Extract the (x, y) coordinate from the center of the cell holding the provided text.  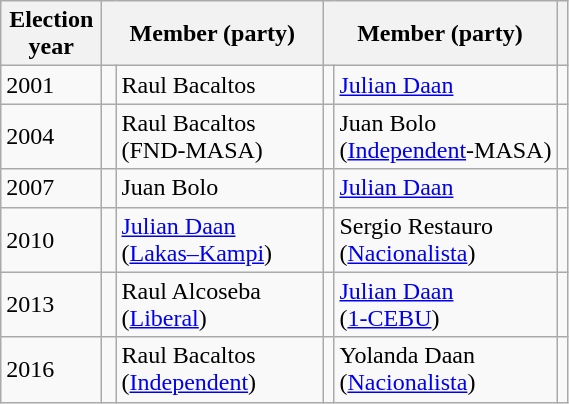
2013 (52, 304)
Sergio Restauro(Nacionalista) (446, 240)
2016 (52, 370)
Juan Bolo (220, 188)
Julian Daan(Lakas–Kampi) (220, 240)
Raul Bacaltos (220, 85)
Juan Bolo(Independent-MASA) (446, 136)
Julian Daan(1-CEBU) (446, 304)
Raul Alcoseba(Liberal) (220, 304)
2007 (52, 188)
Electionyear (52, 34)
2010 (52, 240)
Yolanda Daan(Nacionalista) (446, 370)
Raul Bacaltos(Independent) (220, 370)
2004 (52, 136)
2001 (52, 85)
Raul Bacaltos(FND-MASA) (220, 136)
